Determine the (X, Y) coordinate at the center of the cell enclosing the given text.  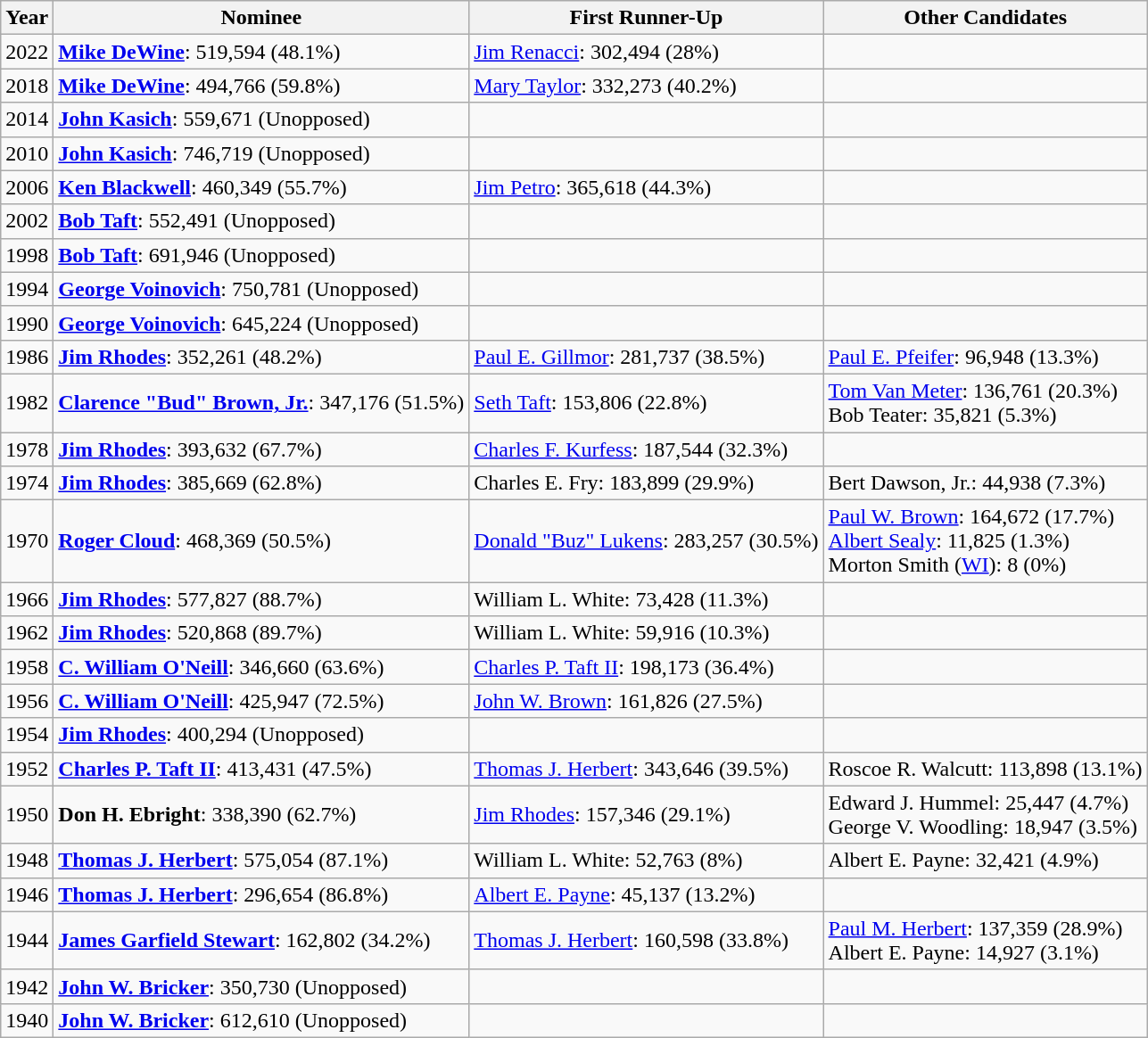
1946 (27, 894)
Thomas J. Herbert: 296,654 (86.8%) (261, 894)
First Runner-Up (646, 18)
Paul M. Herbert: 137,359 (28.9%)Albert E. Payne: 14,927 (3.1%) (985, 940)
Bob Taft: 691,946 (Unopposed) (261, 255)
Paul E. Pfeifer: 96,948 (13.3%) (985, 357)
Other Candidates (985, 18)
2010 (27, 153)
Mike DeWine: 519,594 (48.1%) (261, 52)
George Voinovich: 750,781 (Unopposed) (261, 289)
1990 (27, 323)
Jim Rhodes: 393,632 (67.7%) (261, 449)
Bert Dawson, Jr.: 44,938 (7.3%) (985, 483)
Tom Van Meter: 136,761 (20.3%)Bob Teater: 35,821 (5.3%) (985, 403)
1950 (27, 815)
John W. Bricker: 612,610 (Unopposed) (261, 1020)
Seth Taft: 153,806 (22.8%) (646, 403)
2006 (27, 187)
Jim Rhodes: 577,827 (88.7%) (261, 599)
Don H. Ebright: 338,390 (62.7%) (261, 815)
Jim Petro: 365,618 (44.3%) (646, 187)
C. William O'Neill: 346,660 (63.6%) (261, 667)
Albert E. Payne: 32,421 (4.9%) (985, 861)
Roger Cloud: 468,369 (50.5%) (261, 541)
Jim Rhodes: 385,669 (62.8%) (261, 483)
William L. White: 52,763 (8%) (646, 861)
Clarence "Bud" Brown, Jr.: 347,176 (51.5%) (261, 403)
William L. White: 73,428 (11.3%) (646, 599)
Donald "Buz" Lukens: 283,257 (30.5%) (646, 541)
Charles P. Taft II: 413,431 (47.5%) (261, 769)
1956 (27, 701)
John W. Brown: 161,826 (27.5%) (646, 701)
Charles F. Kurfess: 187,544 (32.3%) (646, 449)
Nominee (261, 18)
1974 (27, 483)
2018 (27, 86)
Jim Rhodes: 400,294 (Unopposed) (261, 735)
1994 (27, 289)
C. William O'Neill: 425,947 (72.5%) (261, 701)
1978 (27, 449)
1954 (27, 735)
John Kasich: 559,671 (Unopposed) (261, 119)
Year (27, 18)
John W. Bricker: 350,730 (Unopposed) (261, 986)
Charles E. Fry: 183,899 (29.9%) (646, 483)
Jim Renacci: 302,494 (28%) (646, 52)
William L. White: 59,916 (10.3%) (646, 633)
Jim Rhodes: 352,261 (48.2%) (261, 357)
1966 (27, 599)
Paul E. Gillmor: 281,737 (38.5%) (646, 357)
1940 (27, 1020)
2002 (27, 221)
1942 (27, 986)
Charles P. Taft II: 198,173 (36.4%) (646, 667)
Jim Rhodes: 520,868 (89.7%) (261, 633)
1948 (27, 861)
2014 (27, 119)
1982 (27, 403)
Bob Taft: 552,491 (Unopposed) (261, 221)
1952 (27, 769)
Edward J. Hummel: 25,447 (4.7%)George V. Woodling: 18,947 (3.5%) (985, 815)
George Voinovich: 645,224 (Unopposed) (261, 323)
Ken Blackwell: 460,349 (55.7%) (261, 187)
1944 (27, 940)
Roscoe R. Walcutt: 113,898 (13.1%) (985, 769)
1998 (27, 255)
John Kasich: 746,719 (Unopposed) (261, 153)
Thomas J. Herbert: 160,598 (33.8%) (646, 940)
1970 (27, 541)
1958 (27, 667)
1962 (27, 633)
Albert E. Payne: 45,137 (13.2%) (646, 894)
Mike DeWine: 494,766 (59.8%) (261, 86)
1986 (27, 357)
Thomas J. Herbert: 575,054 (87.1%) (261, 861)
Jim Rhodes: 157,346 (29.1%) (646, 815)
2022 (27, 52)
James Garfield Stewart: 162,802 (34.2%) (261, 940)
Thomas J. Herbert: 343,646 (39.5%) (646, 769)
Mary Taylor: 332,273 (40.2%) (646, 86)
Paul W. Brown: 164,672 (17.7%)Albert Sealy: 11,825 (1.3%)Morton Smith (WI): 8 (0%) (985, 541)
